Identify which cell holds the provided text, then report its (X, Y) central coordinate. 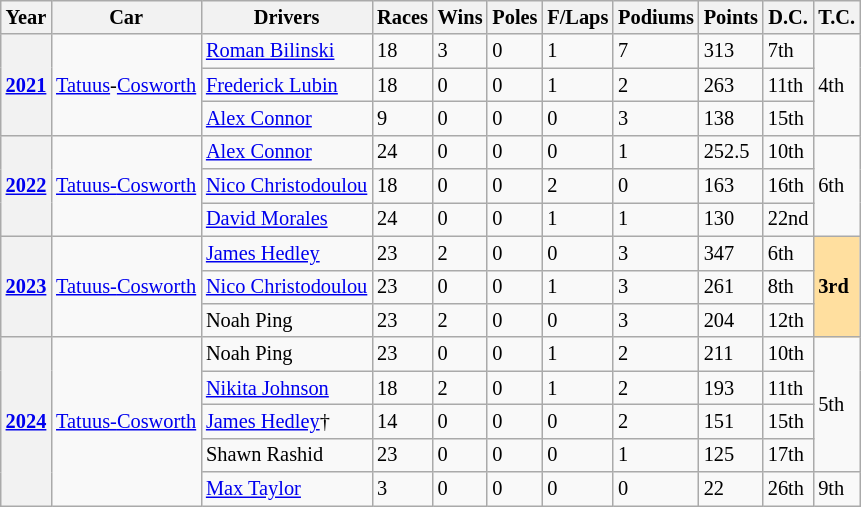
22nd (788, 219)
Wins (460, 17)
211 (731, 354)
Poles (514, 17)
Roman Bilinski (286, 51)
Frederick Lubin (286, 85)
D.C. (788, 17)
Year (26, 17)
163 (731, 186)
T.C. (836, 17)
7 (656, 51)
3rd (836, 286)
2024 (26, 421)
193 (731, 388)
Races (402, 17)
313 (731, 51)
Nikita Johnson (286, 388)
7th (788, 51)
Drivers (286, 17)
2021 (26, 84)
261 (731, 287)
Podiums (656, 17)
204 (731, 320)
F/Laps (578, 17)
David Morales (286, 219)
Car (126, 17)
Max Taylor (286, 489)
2023 (26, 286)
252.5 (731, 152)
17th (788, 455)
263 (731, 85)
8th (788, 287)
4th (836, 84)
130 (731, 219)
9th (836, 489)
151 (731, 421)
2022 (26, 186)
347 (731, 253)
9 (402, 118)
Points (731, 17)
125 (731, 455)
26th (788, 489)
James Hedley (286, 253)
5th (836, 404)
Shawn Rashid (286, 455)
138 (731, 118)
22 (731, 489)
12th (788, 320)
16th (788, 186)
14 (402, 421)
James Hedley† (286, 421)
